For the text-containing cell, return its midpoint in [x, y] coordinate format. 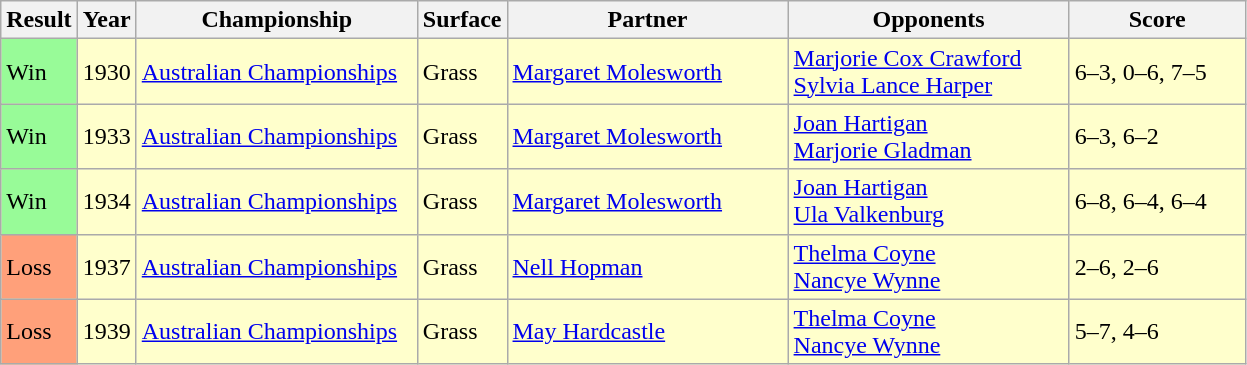
1939 [106, 332]
1934 [106, 202]
1930 [106, 72]
1933 [106, 136]
Championship [276, 20]
Surface [462, 20]
Result [39, 20]
6–3, 6–2 [1157, 136]
Partner [648, 20]
Nell Hopman [648, 266]
Marjorie Cox Crawford Sylvia Lance Harper [928, 72]
Score [1157, 20]
Joan Hartigan Ula Valkenburg [928, 202]
Joan Hartigan Marjorie Gladman [928, 136]
6–8, 6–4, 6–4 [1157, 202]
May Hardcastle [648, 332]
2–6, 2–6 [1157, 266]
1937 [106, 266]
5–7, 4–6 [1157, 332]
Year [106, 20]
6–3, 0–6, 7–5 [1157, 72]
Opponents [928, 20]
